Capture the cell that displays the provided text and extract its [x, y] central coordinate. 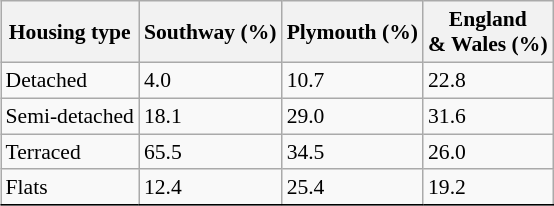
Terraced [69, 152]
31.6 [488, 116]
34.5 [352, 152]
12.4 [210, 187]
England& Wales (%) [488, 32]
65.5 [210, 152]
26.0 [488, 152]
Flats [69, 187]
25.4 [352, 187]
Southway (%) [210, 32]
19.2 [488, 187]
29.0 [352, 116]
4.0 [210, 80]
22.8 [488, 80]
Detached [69, 80]
10.7 [352, 80]
Housing type [69, 32]
Plymouth (%) [352, 32]
Semi-detached [69, 116]
18.1 [210, 116]
